Scan for the cell matching the given text and deliver its (X, Y) coordinate at center. 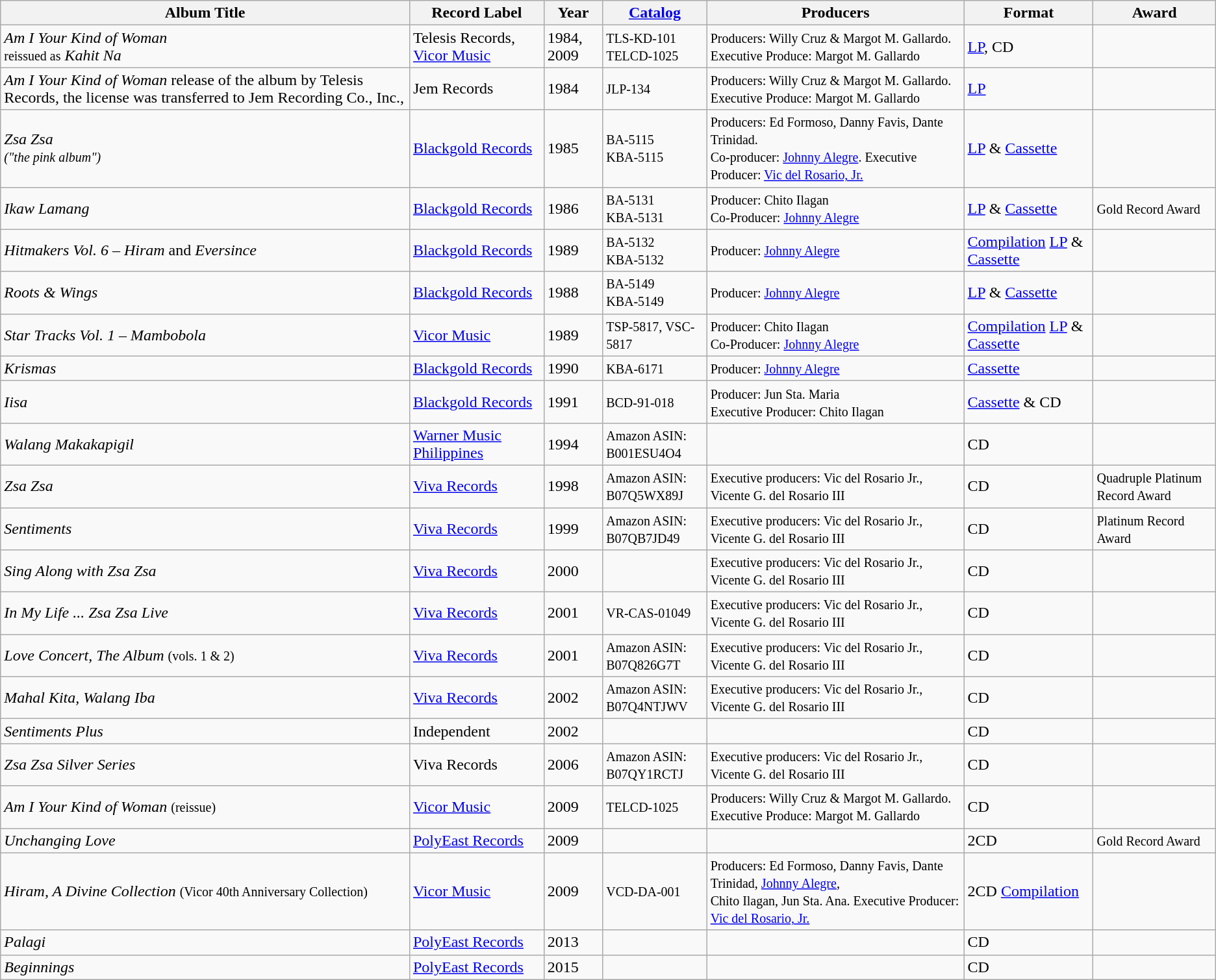
Palagi (205, 942)
Amazon ASIN:B07QY1RCTJ (655, 765)
Telesis Records, Vicor Music (477, 47)
BCD-91-018 (655, 401)
BA-5149KBA-5149 (655, 292)
Krismas (205, 368)
Amazon ASIN:B07Q826G7T (655, 656)
Roots & Wings (205, 292)
1994 (573, 444)
JLP-134 (655, 88)
Zsa Zsa ("the pink album") (205, 148)
Sentiments (205, 529)
Producers (835, 13)
2013 (573, 942)
Hitmakers Vol. 6 – Hiram and Eversince (205, 251)
Album Title (205, 13)
Amazon ASIN:B001ESU4O4 (655, 444)
VCD-DA-001 (655, 891)
Award (1154, 13)
BA-5115KBA-5115 (655, 148)
Record Label (477, 13)
Zsa Zsa Silver Series (205, 765)
1984, 2009 (573, 47)
2015 (573, 967)
1985 (573, 148)
1990 (573, 368)
Zsa Zsa (205, 486)
1986 (573, 208)
Ikaw Lamang (205, 208)
Producers: Ed Formoso, Danny Favis, Dante Trinidad. Co-producer: Johnny Alegre. Executive Producer: Vic del Rosario, Jr. (835, 148)
1991 (573, 401)
Mahal Kita, Walang Iba (205, 697)
Cassette (1029, 368)
2006 (573, 765)
Independent (477, 731)
Quadruple Platinum Record Award (1154, 486)
Amazon ASIN:B07Q4NTJWV (655, 697)
Platinum Record Award (1154, 529)
Am I Your Kind of Woman reissued as Kahit Na (205, 47)
1984 (573, 88)
Producer: Jun Sta. Maria Executive Producer: Chito Ilagan (835, 401)
LP, CD (1029, 47)
Am I Your Kind of Woman release of the album by Telesis Records, the license was transferred to Jem Recording Co., Inc., (205, 88)
2CD Compilation (1029, 891)
Format (1029, 13)
TELCD-1025 (655, 807)
TSP-5817, VSC-5817 (655, 335)
LP (1029, 88)
Warner Music Philippines (477, 444)
Catalog (655, 13)
Cassette & CD (1029, 401)
Am I Your Kind of Woman (reissue) (205, 807)
Jem Records (477, 88)
BA-5132KBA-5132 (655, 251)
Sentiments Plus (205, 731)
Year (573, 13)
1988 (573, 292)
Hiram, A Divine Collection (Vicor 40th Anniversary Collection) (205, 891)
Walang Makakapigil (205, 444)
2000 (573, 572)
TLS-KD-101 TELCD-1025 (655, 47)
2CD (1029, 840)
Amazon ASIN:B07Q5WX89J (655, 486)
1998 (573, 486)
VR-CAS-01049 (655, 613)
Beginnings (205, 967)
Producers: Ed Formoso, Danny Favis, Dante Trinidad, Johnny Alegre, Chito Ilagan, Jun Sta. Ana. Executive Producer: Vic del Rosario, Jr. (835, 891)
Amazon ASIN:B07QB7JD49 (655, 529)
Sing Along with Zsa Zsa (205, 572)
Unchanging Love (205, 840)
Star Tracks Vol. 1 – Mambobola (205, 335)
KBA-6171 (655, 368)
1999 (573, 529)
In My Life ... Zsa Zsa Live (205, 613)
Iisa (205, 401)
BA-5131KBA-5131 (655, 208)
Love Concert, The Album (vols. 1 & 2) (205, 656)
